Find where the given text appears and provide that cell's center as (X, Y) coordinate. 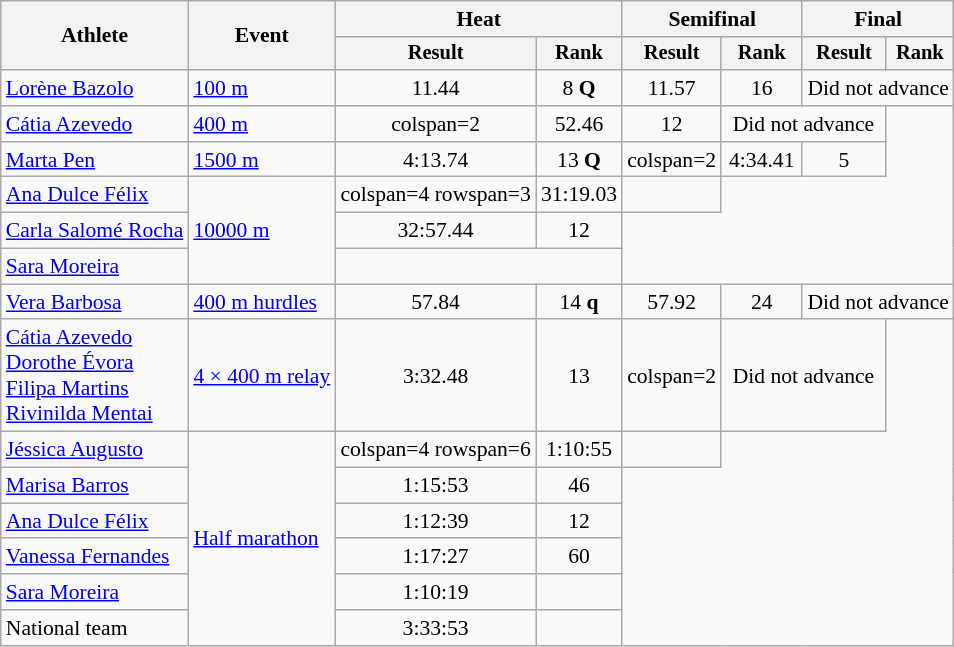
1:10:55 (579, 450)
Final (878, 19)
52.46 (579, 124)
Semifinal (712, 19)
13 Q (579, 160)
1:15:53 (436, 486)
Marisa Barros (95, 486)
14 q (579, 302)
8 Q (579, 88)
Heat (478, 19)
5 (844, 160)
Marta Pen (95, 160)
31:19.03 (579, 195)
4 × 400 m relay (262, 376)
3:33:53 (436, 628)
13 (579, 376)
National team (95, 628)
1:10:19 (436, 592)
16 (762, 88)
4:13.74 (436, 160)
Jéssica Augusto (95, 450)
11.57 (672, 88)
3:32.48 (436, 376)
Vanessa Fernandes (95, 557)
100 m (262, 88)
Half marathon (262, 539)
Carla Salomé Rocha (95, 231)
Cátia Azevedo (95, 124)
57.84 (436, 302)
1:12:39 (436, 521)
57.92 (672, 302)
400 m hurdles (262, 302)
10000 m (262, 230)
24 (762, 302)
Vera Barbosa (95, 302)
400 m (262, 124)
Event (262, 36)
60 (579, 557)
4:34.41 (762, 160)
colspan=4 rowspan=6 (436, 450)
Lorène Bazolo (95, 88)
1500 m (262, 160)
11.44 (436, 88)
1:17:27 (436, 557)
Athlete (95, 36)
32:57.44 (436, 231)
Cátia AzevedoDorothe ÉvoraFilipa MartinsRivinilda Mentai (95, 376)
colspan=4 rowspan=3 (436, 195)
46 (579, 486)
